Output the (X, Y) coordinate of the center of the cell containing the given text.  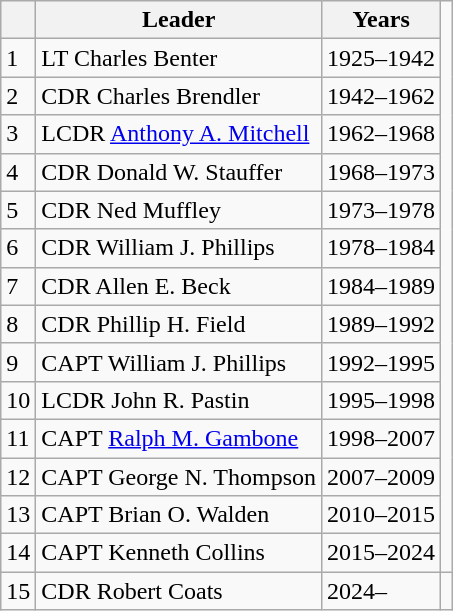
CAPT George N. Thompson (179, 477)
CDR Allen E. Beck (179, 286)
1962–1968 (382, 134)
CDR Robert Coats (179, 591)
4 (18, 172)
1925–1942 (382, 58)
2015–2024 (382, 553)
LT Charles Benter (179, 58)
1942–1962 (382, 96)
CAPT Ralph M. Gambone (179, 438)
3 (18, 134)
6 (18, 248)
1973–1978 (382, 210)
2 (18, 96)
9 (18, 362)
Years (382, 20)
10 (18, 400)
2024– (382, 591)
8 (18, 324)
1995–1998 (382, 400)
CAPT Brian O. Walden (179, 515)
7 (18, 286)
CDR Ned Muffley (179, 210)
15 (18, 591)
2007–2009 (382, 477)
1992–1995 (382, 362)
1998–2007 (382, 438)
CAPT William J. Phillips (179, 362)
1 (18, 58)
5 (18, 210)
1968–1973 (382, 172)
CDR Donald W. Stauffer (179, 172)
13 (18, 515)
1978–1984 (382, 248)
LCDR Anthony A. Mitchell (179, 134)
14 (18, 553)
2010–2015 (382, 515)
11 (18, 438)
Leader (179, 20)
CDR William J. Phillips (179, 248)
LCDR John R. Pastin (179, 400)
CDR Charles Brendler (179, 96)
12 (18, 477)
CDR Phillip H. Field (179, 324)
1989–1992 (382, 324)
1984–1989 (382, 286)
CAPT Kenneth Collins (179, 553)
